Find where the given text appears and provide that cell's center as [x, y] coordinate. 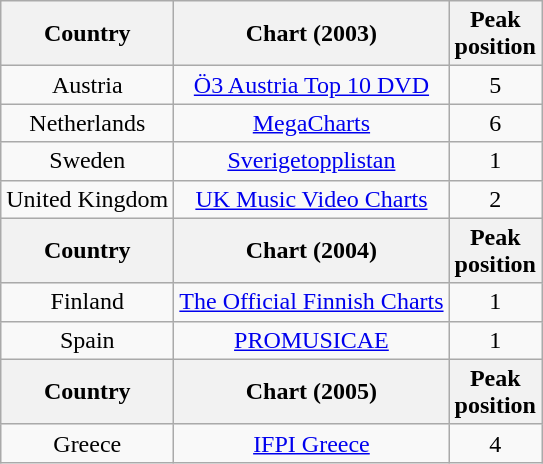
MegaCharts [312, 123]
4 [495, 443]
Ö3 Austria Top 10 DVD [312, 85]
UK Music Video Charts [312, 199]
Greece [88, 443]
5 [495, 85]
Sweden [88, 161]
IFPI Greece [312, 443]
Netherlands [88, 123]
The Official Finnish Charts [312, 302]
Chart (2003) [312, 34]
Chart (2004) [312, 250]
Finland [88, 302]
Sverigetopplistan [312, 161]
2 [495, 199]
6 [495, 123]
Austria [88, 85]
Chart (2005) [312, 392]
Spain [88, 340]
PROMUSICAE [312, 340]
United Kingdom [88, 199]
